Scan for the cell matching the given text and deliver its (X, Y) coordinate at center. 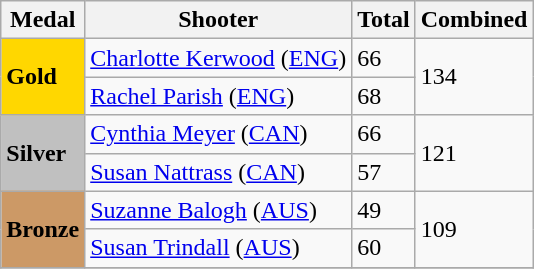
Combined (474, 20)
60 (384, 248)
Total (384, 20)
49 (384, 210)
Gold (43, 77)
Suzanne Balogh (AUS) (218, 210)
Silver (43, 153)
134 (474, 77)
109 (474, 229)
Rachel Parish (ENG) (218, 96)
Charlotte Kerwood (ENG) (218, 58)
121 (474, 153)
68 (384, 96)
57 (384, 172)
Shooter (218, 20)
Medal (43, 20)
Bronze (43, 229)
Cynthia Meyer (CAN) (218, 134)
Susan Nattrass (CAN) (218, 172)
Susan Trindall (AUS) (218, 248)
